Pinpoint the cell where the given text exists, returning its [x, y] midpoint coordinate. 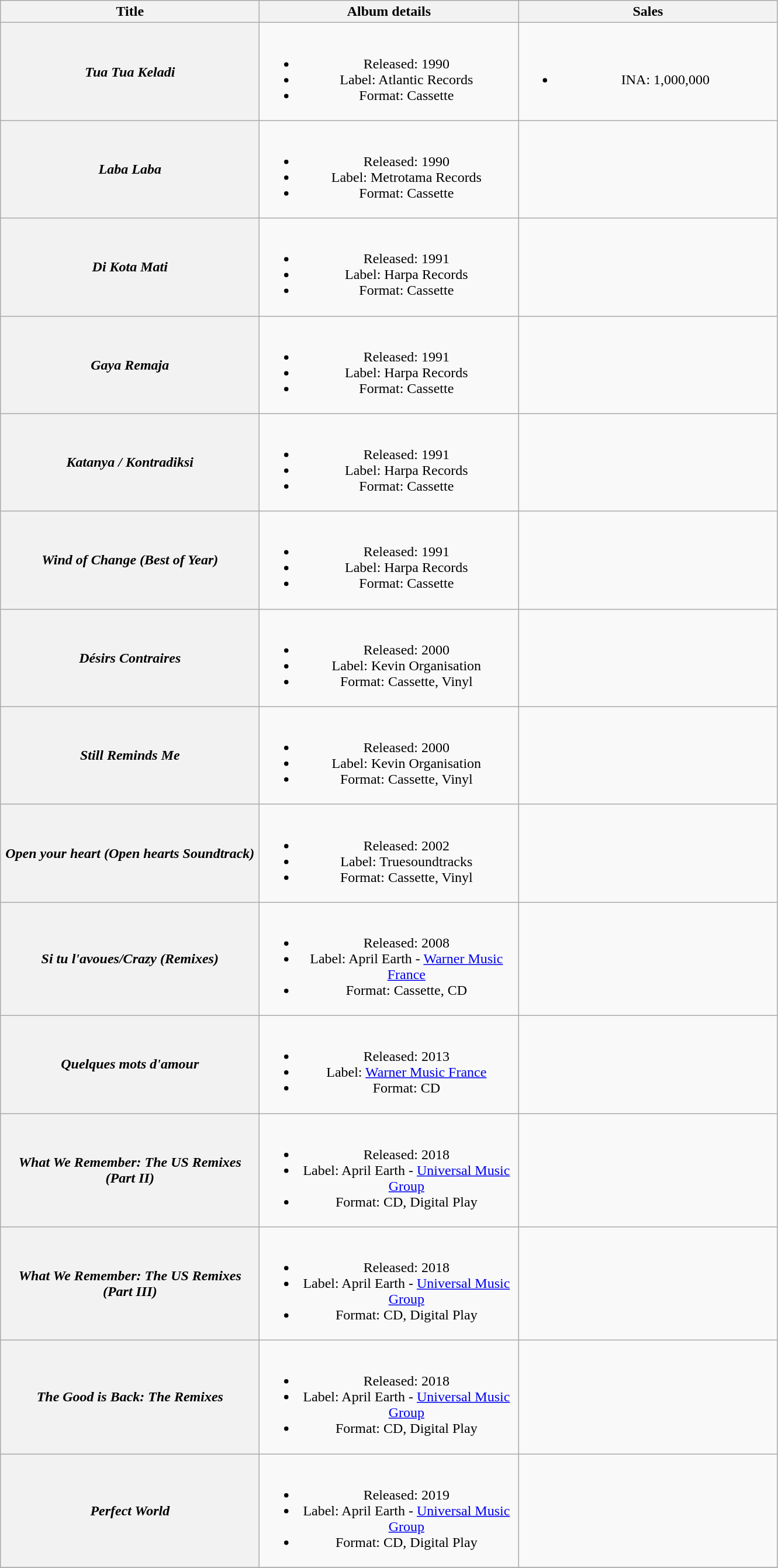
Laba Laba [130, 170]
Si tu l'avoues/Crazy (Remixes) [130, 959]
Released: 2002Label: TruesoundtracksFormat: Cassette, Vinyl [389, 853]
Wind of Change (Best of Year) [130, 560]
Tua Tua Keladi [130, 71]
Released: 1990Label: Atlantic RecordsFormat: Cassette [389, 71]
Released: 2019Label: April Earth - Universal Music GroupFormat: CD, Digital Play [389, 1511]
Released: 2013Label: Warner Music FranceFormat: CD [389, 1064]
Sales [648, 12]
Di Kota Mati [130, 267]
Album details [389, 12]
Désirs Contraires [130, 657]
What We Remember: The US Remixes (Part III) [130, 1284]
Title [130, 12]
The Good is Back: The Remixes [130, 1397]
Perfect World [130, 1511]
INA: 1,000,000 [648, 71]
Gaya Remaja [130, 365]
What We Remember: The US Remixes (Part II) [130, 1170]
Still Reminds Me [130, 756]
Released: 1990Label: Metrotama RecordsFormat: Cassette [389, 170]
Open your heart (Open hearts Soundtrack) [130, 853]
Katanya / Kontradiksi [130, 462]
Released: 2008Label: April Earth - Warner Music FranceFormat: Cassette, CD [389, 959]
Quelques mots d'amour [130, 1064]
